For the text-containing cell, return its midpoint in (x, y) coordinate format. 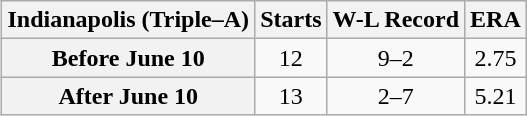
W-L Record (396, 20)
Starts (291, 20)
2–7 (396, 96)
ERA (496, 20)
12 (291, 58)
5.21 (496, 96)
13 (291, 96)
2.75 (496, 58)
After June 10 (128, 96)
9–2 (396, 58)
Before June 10 (128, 58)
Indianapolis (Triple–A) (128, 20)
